Find where the given text appears and provide that cell's center as (x, y) coordinate. 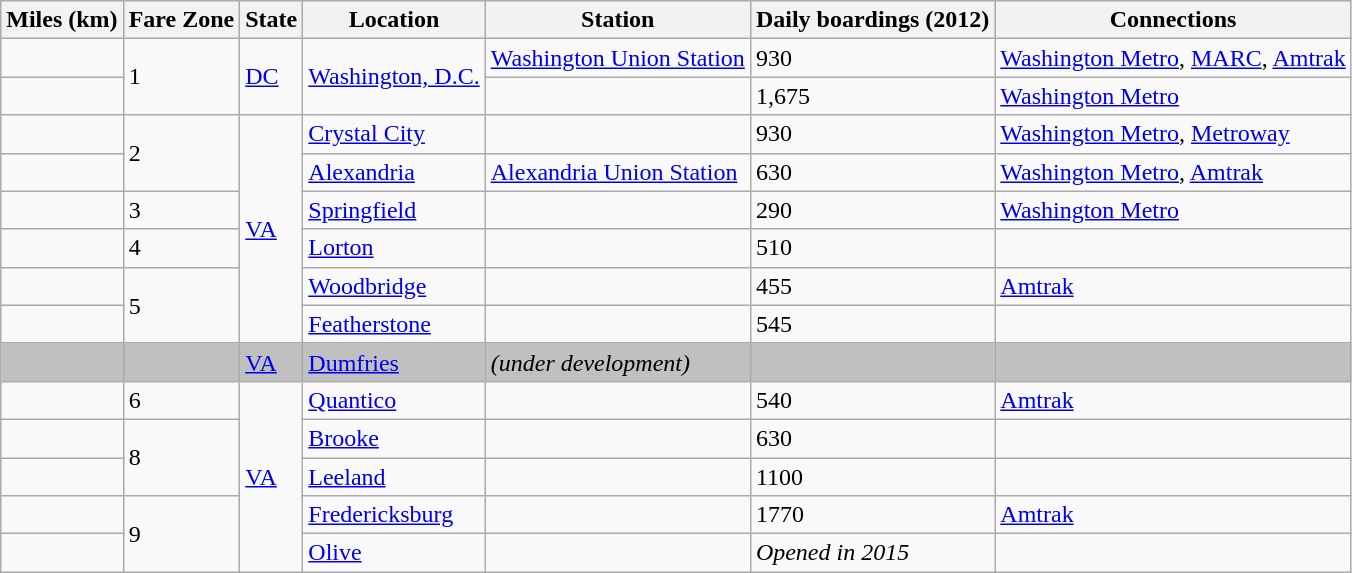
Connections (1173, 20)
545 (872, 324)
6 (182, 400)
9 (182, 534)
Washington, D.C. (394, 77)
Springfield (394, 210)
Fredericksburg (394, 515)
8 (182, 457)
Washington Metro, Metroway (1173, 134)
Washington Metro, Amtrak (1173, 172)
Opened in 2015 (872, 553)
Miles (km) (62, 20)
5 (182, 305)
1 (182, 77)
Quantico (394, 400)
Dumfries (394, 362)
Alexandria Union Station (618, 172)
4 (182, 248)
(under development) (618, 362)
Leeland (394, 477)
Station (618, 20)
1770 (872, 515)
DC (272, 77)
Fare Zone (182, 20)
Location (394, 20)
Brooke (394, 438)
3 (182, 210)
Featherstone (394, 324)
540 (872, 400)
455 (872, 286)
Woodbridge (394, 286)
510 (872, 248)
1,675 (872, 96)
State (272, 20)
Washington Union Station (618, 58)
Olive (394, 553)
1100 (872, 477)
Crystal City (394, 134)
290 (872, 210)
Lorton (394, 248)
Alexandria (394, 172)
Washington Metro, MARC, Amtrak (1173, 58)
Daily boardings (2012) (872, 20)
2 (182, 153)
